Output the (X, Y) coordinate of the center of the cell containing the given text.  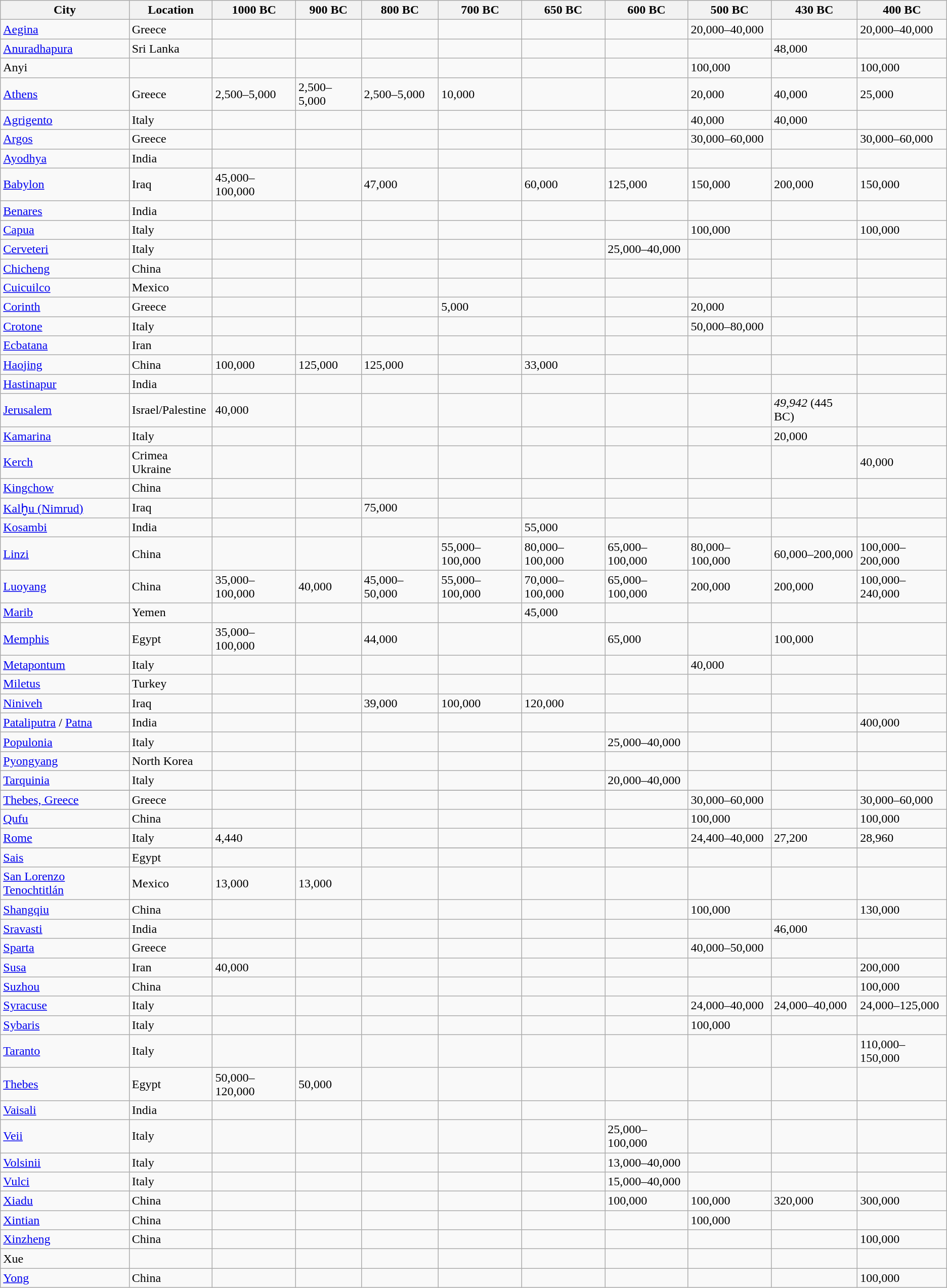
Turkey (171, 684)
100,000–200,000 (902, 553)
33,000 (563, 365)
47,000 (400, 184)
Yong (65, 1278)
Taranto (65, 1051)
Populonia (65, 742)
Xiadu (65, 1201)
Xinzheng (65, 1239)
700 BC (480, 10)
Miletus (65, 684)
Kingchow (65, 488)
Tarquinia (65, 780)
Anyi (65, 68)
430 BC (814, 10)
Niniveh (65, 703)
Benares (65, 210)
Sri Lanka (171, 49)
Metapontum (65, 665)
Shangqiu (65, 910)
Kerch (65, 462)
Kosambi (65, 528)
Corinth (65, 307)
Sravasti (65, 929)
Argos (65, 139)
Vaisali (65, 1110)
Xintian (65, 1220)
75,000 (400, 508)
Agrigento (65, 120)
Xue (65, 1259)
40,000–50,000 (729, 948)
Hastinapur (65, 384)
Cerveteri (65, 249)
15,000–40,000 (647, 1182)
300,000 (902, 1201)
Cuicuilco (65, 288)
900 BC (328, 10)
27,200 (814, 838)
24,400–40,000 (729, 838)
Linzi (65, 553)
Rome (65, 838)
Ecbatana (65, 346)
50,000 (328, 1084)
Veii (65, 1136)
650 BC (563, 10)
13,000–40,000 (647, 1162)
5,000 (480, 307)
100,000–240,000 (902, 587)
Sparta (65, 948)
Marib (65, 613)
Vulci (65, 1182)
Aegina (65, 29)
39,000 (400, 703)
46,000 (814, 929)
10,000 (480, 94)
1000 BC (254, 10)
120,000 (563, 703)
Yemen (171, 613)
320,000 (814, 1201)
Thebes, Greece (65, 800)
Kalḫu (Nimrud) (65, 508)
Crimea Ukraine (171, 462)
Location (171, 10)
70,000–100,000 (563, 587)
110,000–150,000 (902, 1051)
Crotone (65, 326)
28,960 (902, 838)
130,000 (902, 910)
Syracuse (65, 1006)
Suzhou (65, 986)
800 BC (400, 10)
Luoyang (65, 587)
45,000–50,000 (400, 587)
City (65, 10)
Pataliputra / Patna (65, 722)
50,000–120,000 (254, 1084)
Chicheng (65, 269)
24,000–125,000 (902, 1006)
Qufu (65, 819)
400,000 (902, 722)
Capua (65, 230)
Jerusalem (65, 410)
49,942 (445 BC) (814, 410)
60,000–200,000 (814, 553)
Volsinii (65, 1162)
4,440 (254, 838)
50,000–80,000 (729, 326)
60,000 (563, 184)
25,000–100,000 (647, 1136)
Thebes (65, 1084)
500 BC (729, 10)
45,000–100,000 (254, 184)
North Korea (171, 761)
45,000 (563, 613)
San Lorenzo Tenochtitlán (65, 883)
44,000 (400, 638)
Ayodhya (65, 158)
Babylon (65, 184)
600 BC (647, 10)
Haojing (65, 365)
Anuradhapura (65, 49)
Kamarina (65, 436)
Israel/Palestine (171, 410)
65,000 (647, 638)
Athens (65, 94)
Pyongyang (65, 761)
48,000 (814, 49)
55,000 (563, 528)
25,000 (902, 94)
Sais (65, 857)
Memphis (65, 638)
Sybaris (65, 1025)
400 BC (902, 10)
Susa (65, 967)
